Output the [x, y] coordinate of the center of the cell containing the given text.  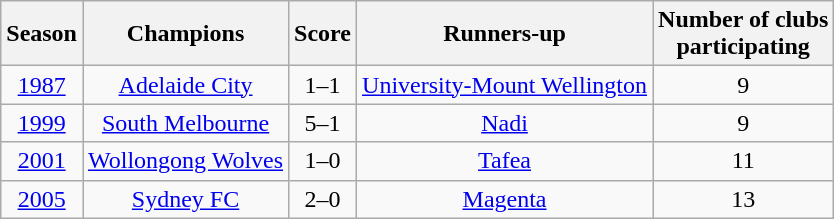
5–1 [323, 123]
Champions [185, 34]
South Melbourne [185, 123]
Tafea [505, 161]
Runners-up [505, 34]
1–1 [323, 85]
Wollongong Wolves [185, 161]
2–0 [323, 199]
Score [323, 34]
University-Mount Wellington [505, 85]
13 [744, 199]
1–0 [323, 161]
Magenta [505, 199]
11 [744, 161]
2005 [42, 199]
Nadi [505, 123]
1999 [42, 123]
1987 [42, 85]
Adelaide City [185, 85]
Sydney FC [185, 199]
Number of clubsparticipating [744, 34]
2001 [42, 161]
Season [42, 34]
